From the cell containing the given text, extract its center point as [x, y] coordinate. 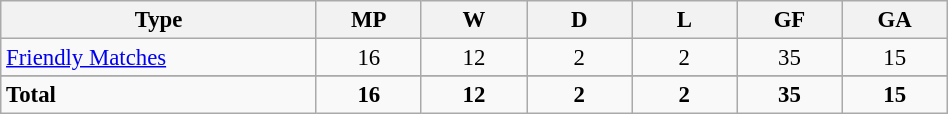
D [580, 20]
Type [158, 20]
GF [790, 20]
MP [368, 20]
GA [894, 20]
Total [158, 95]
W [474, 20]
L [684, 20]
Friendly Matches [158, 58]
